Capture the cell that displays the provided text and extract its (x, y) central coordinate. 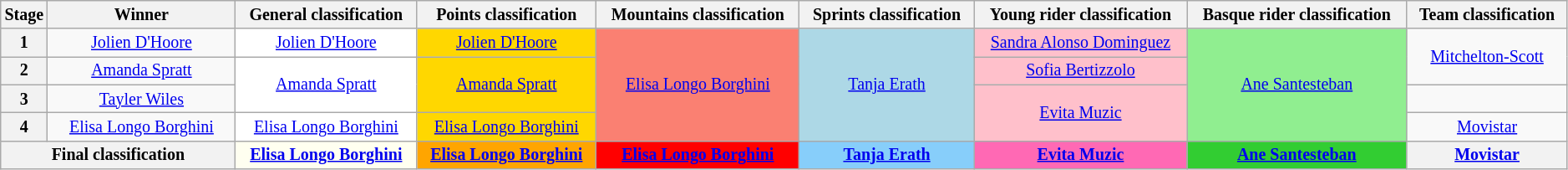
Mountains classification (698, 15)
Points classification (506, 15)
Tayler Wiles (142, 99)
Sofia Bertizzolo (1080, 70)
Winner (142, 15)
Sprints classification (887, 15)
General classification (326, 15)
1 (24, 44)
3 (24, 99)
Mitchelton-Scott (1487, 57)
Sandra Alonso Dominguez (1080, 44)
Young rider classification (1080, 15)
2 (24, 70)
Stage (24, 15)
Team classification (1487, 15)
Basque rider classification (1297, 15)
Final classification (119, 154)
4 (24, 127)
